Identify which cell holds the provided text, then report its (x, y) central coordinate. 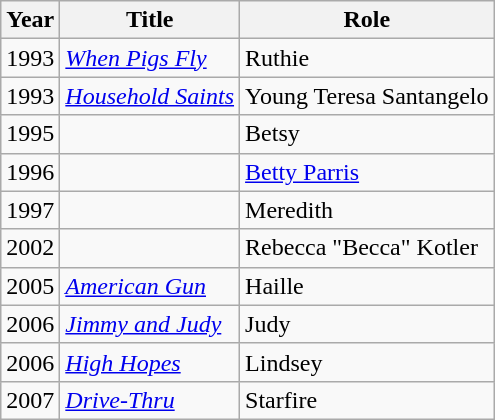
Haille (367, 286)
Role (367, 20)
Betty Parris (367, 172)
Title (150, 20)
Judy (367, 324)
Young Teresa Santangelo (367, 96)
Year (30, 20)
Meredith (367, 210)
1996 (30, 172)
1997 (30, 210)
Household Saints (150, 96)
American Gun (150, 286)
Lindsey (367, 362)
Starfire (367, 400)
2002 (30, 248)
Betsy (367, 134)
2007 (30, 400)
Jimmy and Judy (150, 324)
Drive-Thru (150, 400)
When Pigs Fly (150, 58)
Rebecca "Becca" Kotler (367, 248)
2005 (30, 286)
1995 (30, 134)
Ruthie (367, 58)
High Hopes (150, 362)
